Search for the cell housing the specified text and yield its (X, Y) center coordinate. 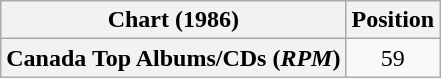
Position (393, 20)
Chart (1986) (174, 20)
59 (393, 58)
Canada Top Albums/CDs (RPM) (174, 58)
